Search for the cell housing the specified text and yield its (x, y) center coordinate. 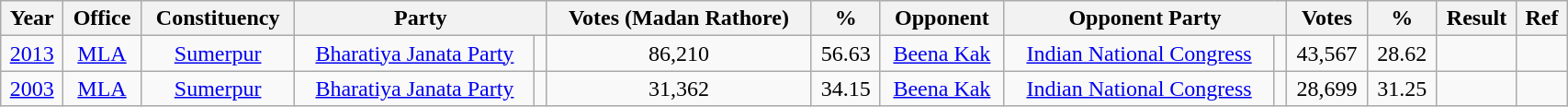
Year (32, 18)
86,210 (680, 53)
31.25 (1402, 89)
43,567 (1326, 53)
Opponent Party (1145, 18)
56.63 (845, 53)
28,699 (1326, 89)
34.15 (845, 89)
Opponent (942, 18)
28.62 (1402, 53)
Votes (Madan Rathore) (680, 18)
Constituency (218, 18)
Office (103, 18)
2013 (32, 53)
31,362 (680, 89)
2003 (32, 89)
Result (1477, 18)
Ref (1541, 18)
Party (421, 18)
Votes (1326, 18)
